Return the [X, Y] coordinate for the center point of the cell that contains the specified text.  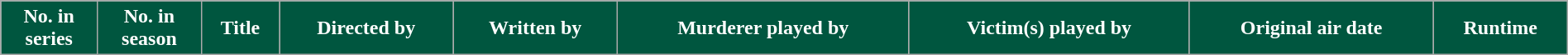
No. inseries [50, 28]
Directed by [366, 28]
Original air date [1312, 28]
No. inseason [150, 28]
Title [240, 28]
Murderer played by [763, 28]
Written by [536, 28]
Victim(s) played by [1049, 28]
Runtime [1500, 28]
